Identify which cell holds the provided text, then report its (x, y) central coordinate. 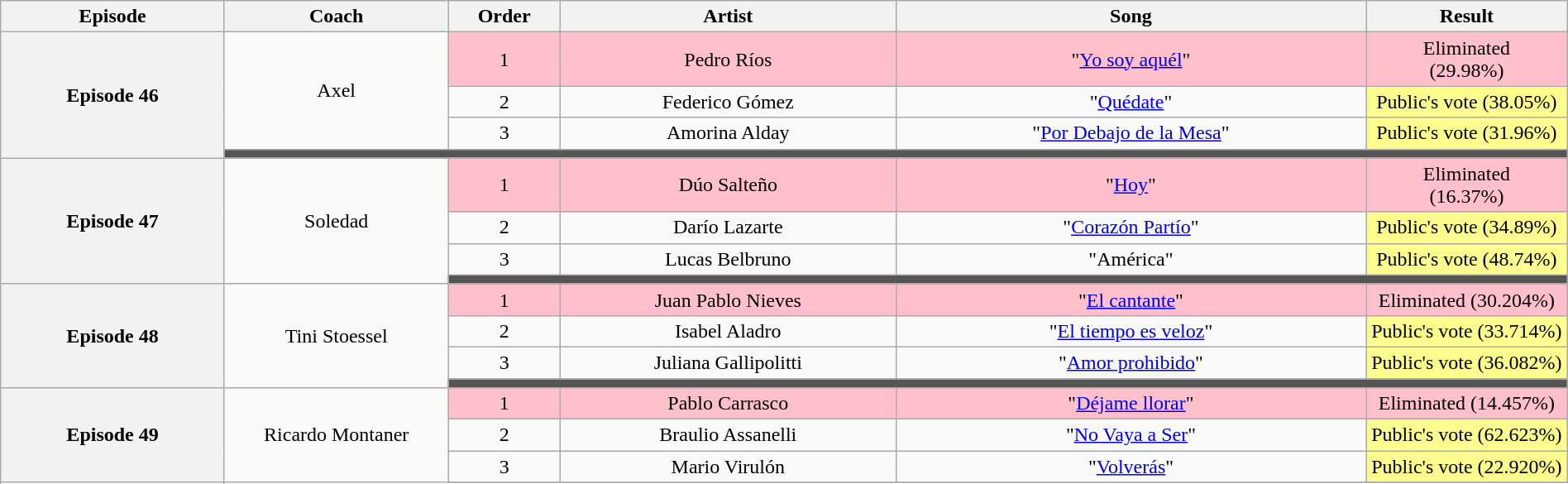
Lucas Belbruno (728, 259)
"El cantante" (1131, 300)
Public's vote (36.082%) (1467, 362)
"El tiempo es veloz" (1131, 331)
Artist (728, 17)
Episode 49 (112, 435)
"Por Debajo de la Mesa" (1131, 133)
Pablo Carrasco (728, 404)
Braulio Assanelli (728, 435)
"Corazón Partío" (1131, 228)
Result (1467, 17)
Dúo Salteño (728, 185)
Eliminated(16.37%) (1467, 185)
Eliminated (14.457%) (1467, 404)
Public's vote (31.96%) (1467, 133)
Public's vote (38.05%) (1467, 102)
Episode 46 (112, 95)
Public's vote (33.714%) (1467, 331)
Public's vote (62.623%) (1467, 435)
"Amor prohibido" (1131, 362)
"Quédate" (1131, 102)
Federico Gómez (728, 102)
Tini Stoessel (336, 336)
"Yo soy aquél" (1131, 60)
Public's vote (34.89%) (1467, 228)
Axel (336, 91)
Song (1131, 17)
Juliana Gallipolitti (728, 362)
Amorina Alday (728, 133)
Soledad (336, 221)
Pedro Ríos (728, 60)
Isabel Aladro (728, 331)
"Déjame llorar" (1131, 404)
Coach (336, 17)
Eliminated (30.204%) (1467, 300)
"Volverás" (1131, 467)
"Hoy" (1131, 185)
Order (504, 17)
"América" (1131, 259)
Public's vote (22.920%) (1467, 467)
Episode (112, 17)
Darío Lazarte (728, 228)
"No Vaya a Ser" (1131, 435)
Episode 47 (112, 221)
Eliminated(29.98%) (1467, 60)
Episode 48 (112, 336)
Juan Pablo Nieves (728, 300)
Public's vote (48.74%) (1467, 259)
Mario Virulón (728, 467)
Ricardo Montaner (336, 435)
